Capture the cell that displays the provided text and extract its [X, Y] central coordinate. 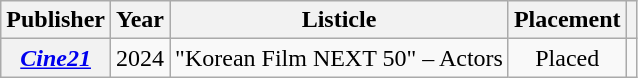
Listicle [340, 20]
Placed [567, 58]
Placement [567, 20]
2024 [140, 58]
Year [140, 20]
Publisher [56, 20]
Cine21 [56, 58]
"Korean Film NEXT 50" – Actors [340, 58]
